Output the [x, y] coordinate of the center of the cell containing the given text.  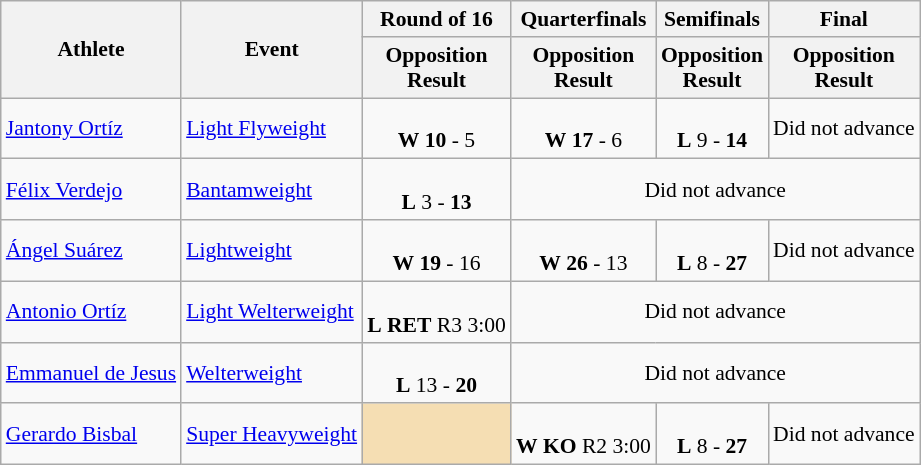
Jantony Ortíz [91, 128]
Welterweight [272, 372]
Light Welterweight [272, 312]
Lightweight [272, 250]
W 19 - 16 [436, 250]
W 10 - 5 [436, 128]
Bantamweight [272, 190]
Athlete [91, 50]
Emmanuel de Jesus [91, 372]
L RET R3 3:00 [436, 312]
Final [844, 19]
Light Flyweight [272, 128]
Gerardo Bisbal [91, 434]
W KO R2 3:00 [584, 434]
Antonio Ortíz [91, 312]
W 26 - 13 [584, 250]
L 13 - 20 [436, 372]
W 17 - 6 [584, 128]
Quarterfinals [584, 19]
Semifinals [712, 19]
Event [272, 50]
Round of 16 [436, 19]
Félix Verdejo [91, 190]
L 3 - 13 [436, 190]
Ángel Suárez [91, 250]
L 9 - 14 [712, 128]
Super Heavyweight [272, 434]
